Scan for the cell matching the given text and deliver its (x, y) coordinate at center. 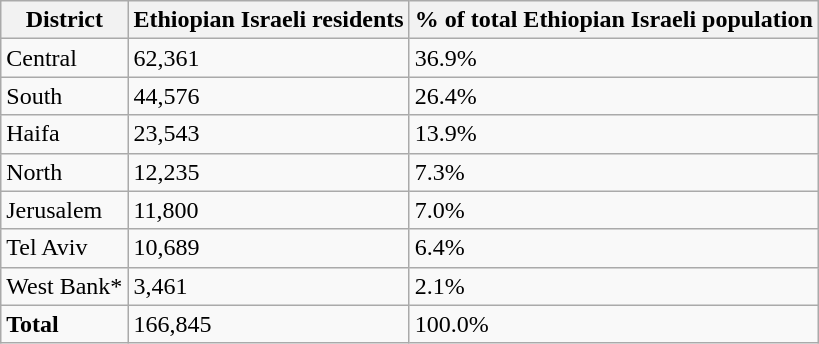
10,689 (268, 248)
12,235 (268, 172)
166,845 (268, 324)
62,361 (268, 58)
Haifa (64, 134)
7.0% (614, 210)
2.1% (614, 286)
3,461 (268, 286)
26.4% (614, 96)
West Bank* (64, 286)
North (64, 172)
District (64, 20)
23,543 (268, 134)
Ethiopian Israeli residents (268, 20)
44,576 (268, 96)
% of total Ethiopian Israeli population (614, 20)
Total (64, 324)
11,800 (268, 210)
Jerusalem (64, 210)
7.3% (614, 172)
6.4% (614, 248)
13.9% (614, 134)
36.9% (614, 58)
Central (64, 58)
South (64, 96)
Tel Aviv (64, 248)
100.0% (614, 324)
